Return the (X, Y) coordinate for the center point of the cell that contains the specified text.  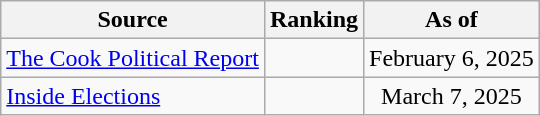
As of (452, 20)
Ranking (314, 20)
The Cook Political Report (133, 58)
Source (133, 20)
Inside Elections (133, 96)
March 7, 2025 (452, 96)
February 6, 2025 (452, 58)
